Search for the cell housing the specified text and yield its [x, y] center coordinate. 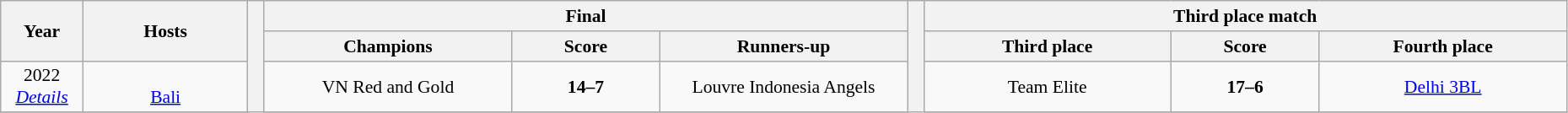
Fourth place [1442, 46]
Third place [1048, 46]
VN Red and Gold [388, 86]
2022Details [42, 86]
Third place match [1245, 16]
Bali [165, 86]
17–6 [1245, 86]
Louvre Indonesia Angels [783, 86]
Delhi 3BL [1442, 86]
Hosts [165, 30]
Final [585, 16]
Team Elite [1048, 86]
Year [42, 30]
14–7 [586, 86]
Champions [388, 46]
Runners-up [783, 46]
